Return the [x, y] coordinate for the center point of the cell that contains the specified text.  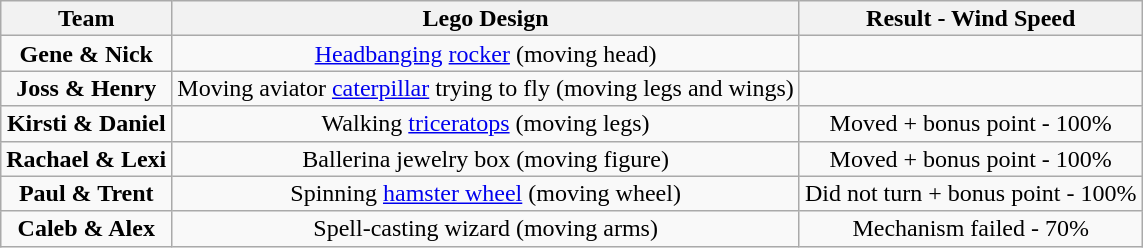
Lego Design [486, 18]
Moving aviator caterpillar trying to fly (moving legs and wings) [486, 88]
Headbanging rocker (moving head) [486, 54]
Spell-casting wizard (moving arms) [486, 228]
Result - Wind Speed [970, 18]
Mechanism failed - 70% [970, 228]
Spinning hamster wheel (moving wheel) [486, 194]
Caleb & Alex [86, 228]
Did not turn + bonus point - 100% [970, 194]
Joss & Henry [86, 88]
Rachael & Lexi [86, 158]
Gene & Nick [86, 54]
Paul & Trent [86, 194]
Walking triceratops (moving legs) [486, 124]
Team [86, 18]
Ballerina jewelry box (moving figure) [486, 158]
Kirsti & Daniel [86, 124]
